For the text-containing cell, return its midpoint in [X, Y] coordinate format. 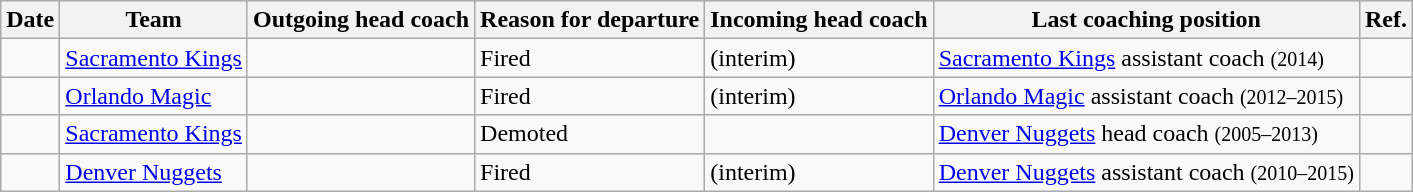
Denver Nuggets head coach (2005–2013) [1146, 134]
Date [30, 20]
Last coaching position [1146, 20]
Sacramento Kings assistant coach (2014) [1146, 58]
Denver Nuggets assistant coach (2010–2015) [1146, 172]
Team [154, 20]
Denver Nuggets [154, 172]
Outgoing head coach [360, 20]
Incoming head coach [819, 20]
Orlando Magic [154, 96]
Demoted [590, 134]
Reason for departure [590, 20]
Orlando Magic assistant coach (2012–2015) [1146, 96]
Ref. [1386, 20]
